Return [X, Y] of the center of cell containing provided text 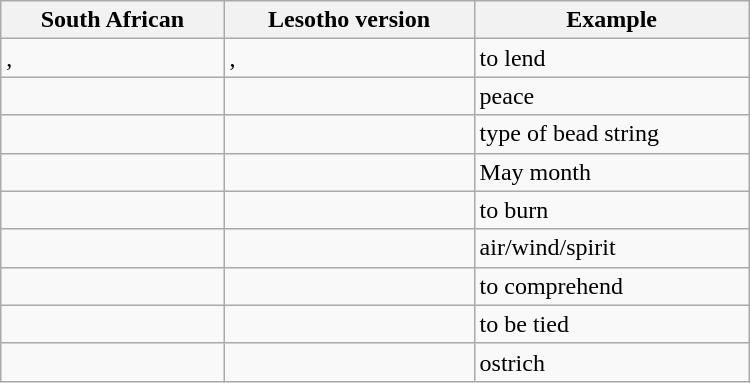
type of bead string [612, 134]
South African [112, 20]
air/wind/spirit [612, 248]
May month [612, 172]
ostrich [612, 362]
to burn [612, 210]
Example [612, 20]
Lesotho version [349, 20]
to be tied [612, 324]
to lend [612, 58]
to comprehend [612, 286]
peace [612, 96]
